Provide the (X, Y) coordinate of the cell's center where the given text is located.  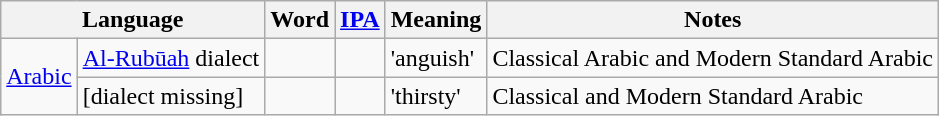
Al-Rubūah dialect (171, 58)
Notes (713, 20)
Meaning (436, 20)
Classical Arabic and Modern Standard Arabic (713, 58)
IPA (360, 20)
Classical and Modern Standard Arabic (713, 96)
Language (133, 20)
'anguish' (436, 58)
Arabic (39, 77)
'thirsty' (436, 96)
Word (300, 20)
[dialect missing] (171, 96)
